Return the (x, y) coordinate for the center point of the cell that contains the specified text.  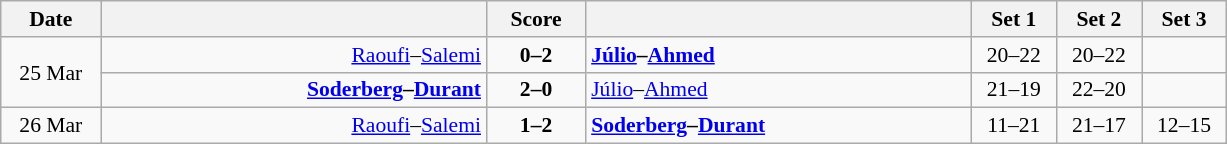
21–19 (1014, 90)
Set 3 (1184, 19)
21–17 (1098, 126)
12–15 (1184, 126)
26 Mar (51, 126)
0–2 (536, 55)
22–20 (1098, 90)
Date (51, 19)
Set 1 (1014, 19)
Set 2 (1098, 19)
2–0 (536, 90)
Score (536, 19)
25 Mar (51, 72)
1–2 (536, 126)
11–21 (1014, 126)
